Search for the cell housing the specified text and yield its (X, Y) center coordinate. 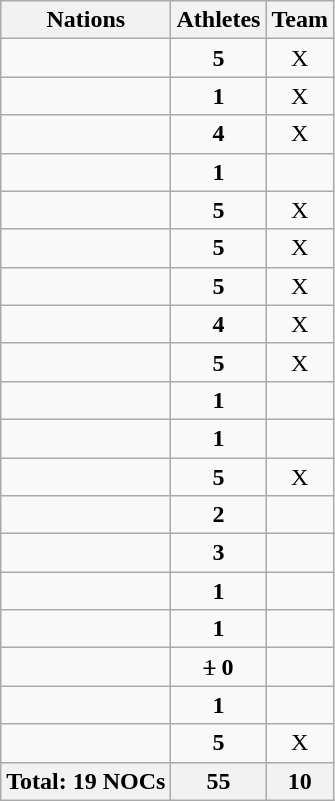
10 (300, 781)
Team (300, 20)
Total: 19 NOCs (86, 781)
3 (218, 553)
1 0 (218, 667)
2 (218, 515)
55 (218, 781)
Athletes (218, 20)
Nations (86, 20)
